Locate the cell with the specified text and output its [x, y] center coordinate. 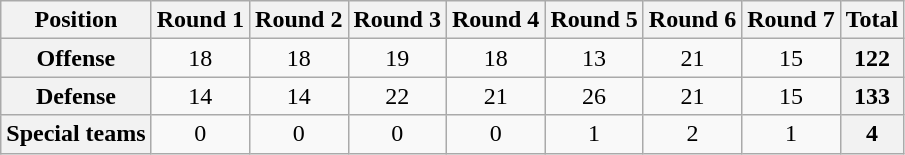
133 [872, 96]
Position [76, 20]
Round 1 [200, 20]
19 [397, 58]
Round 7 [791, 20]
22 [397, 96]
26 [594, 96]
4 [872, 134]
Round 5 [594, 20]
Total [872, 20]
Special teams [76, 134]
Round 4 [495, 20]
2 [692, 134]
Round 6 [692, 20]
122 [872, 58]
Offense [76, 58]
13 [594, 58]
Round 2 [299, 20]
Round 3 [397, 20]
Defense [76, 96]
